Pinpoint the cell where the given text exists, returning its [X, Y] midpoint coordinate. 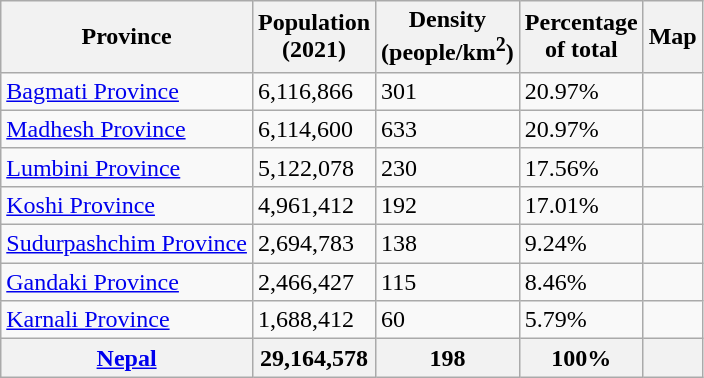
138 [448, 244]
1,688,412 [314, 320]
115 [448, 282]
192 [448, 205]
198 [448, 358]
230 [448, 167]
Gandaki Province [127, 282]
Density(people/km2) [448, 37]
301 [448, 91]
6,116,866 [314, 91]
17.56% [581, 167]
5,122,078 [314, 167]
Bagmati Province [127, 91]
60 [448, 320]
2,694,783 [314, 244]
8.46% [581, 282]
Koshi Province [127, 205]
Map [672, 37]
Sudurpashchim Province [127, 244]
633 [448, 129]
Karnali Province [127, 320]
Madhesh Province [127, 129]
17.01% [581, 205]
Percentageof total [581, 37]
6,114,600 [314, 129]
29,164,578 [314, 358]
100% [581, 358]
Province [127, 37]
9.24% [581, 244]
2,466,427 [314, 282]
Nepal [127, 358]
Lumbini Province [127, 167]
4,961,412 [314, 205]
Population(2021) [314, 37]
5.79% [581, 320]
